Identify which cell holds the provided text, then report its (x, y) central coordinate. 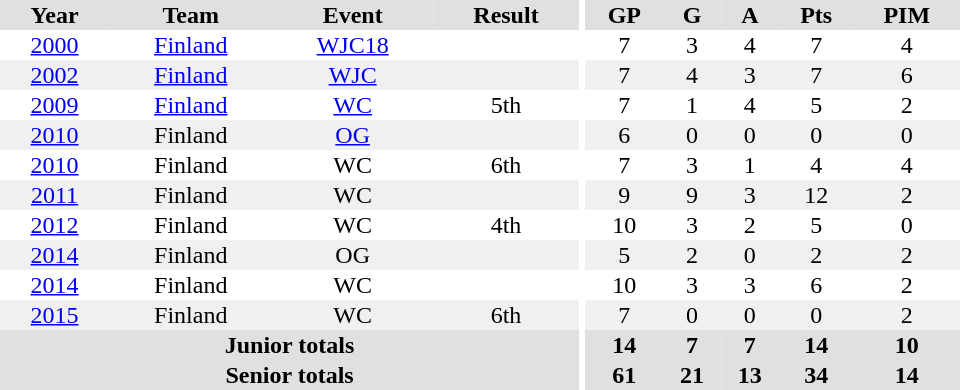
2011 (54, 195)
Senior totals (290, 375)
Result (506, 15)
2000 (54, 45)
2015 (54, 315)
Year (54, 15)
Junior totals (290, 345)
G (692, 15)
21 (692, 375)
GP (624, 15)
WJC (352, 75)
Team (190, 15)
Event (352, 15)
4th (506, 225)
13 (750, 375)
12 (816, 195)
PIM (907, 15)
A (750, 15)
34 (816, 375)
61 (624, 375)
2012 (54, 225)
5th (506, 105)
Pts (816, 15)
2009 (54, 105)
WJC18 (352, 45)
2002 (54, 75)
